Identify which cell holds the provided text, then report its (X, Y) central coordinate. 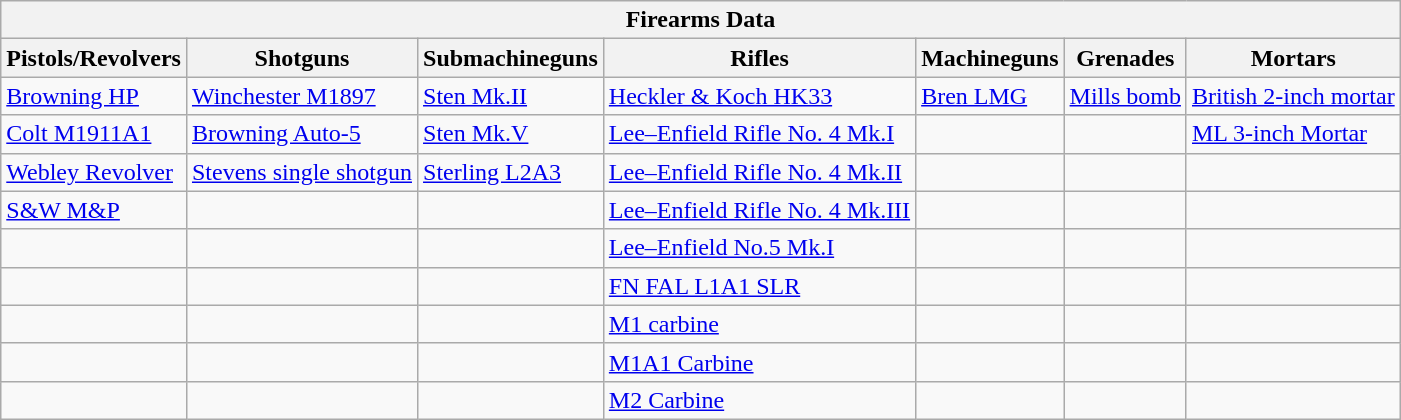
Browning Auto-5 (302, 134)
Lee–Enfield Rifle No. 4 Mk.I (759, 134)
M1A1 Carbine (759, 362)
Heckler & Koch HK33 (759, 96)
Webley Revolver (94, 172)
Machineguns (990, 58)
S&W M&P (94, 210)
Browning HP (94, 96)
FN FAL L1A1 SLR (759, 286)
Rifles (759, 58)
Firearms Data (700, 20)
Shotguns (302, 58)
M2 Carbine (759, 400)
M1 carbine (759, 324)
Sterling L2A3 (511, 172)
Mills bomb (1125, 96)
Sten Mk.II (511, 96)
Grenades (1125, 58)
Winchester M1897 (302, 96)
Colt M1911A1 (94, 134)
Submachineguns (511, 58)
Bren LMG (990, 96)
Mortars (1293, 58)
Stevens single shotgun (302, 172)
Lee–Enfield Rifle No. 4 Mk.III (759, 210)
Lee–Enfield Rifle No. 4 Mk.II (759, 172)
ML 3-inch Mortar (1293, 134)
British 2-inch mortar (1293, 96)
Lee–Enfield No.5 Mk.I (759, 248)
Pistols/Revolvers (94, 58)
Sten Mk.V (511, 134)
